From the cell containing the given text, extract its center point as (x, y) coordinate. 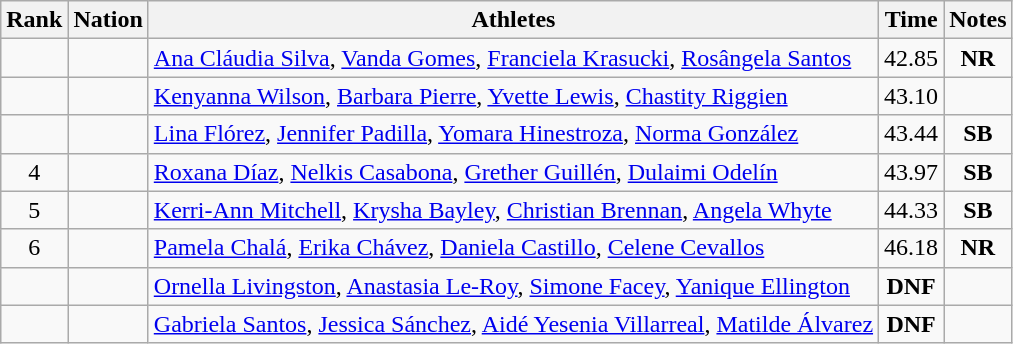
Kenyanna Wilson, Barbara Pierre, Yvette Lewis, Chastity Riggien (513, 96)
Pamela Chalá, Erika Chávez, Daniela Castillo, Celene Cevallos (513, 248)
Ana Cláudia Silva, Vanda Gomes, Franciela Krasucki, Rosângela Santos (513, 58)
Rank (34, 20)
Ornella Livingston, Anastasia Le-Roy, Simone Facey, Yanique Ellington (513, 286)
4 (34, 172)
Athletes (513, 20)
Lina Flórez, Jennifer Padilla, Yomara Hinestroza, Norma González (513, 134)
43.44 (912, 134)
6 (34, 248)
43.10 (912, 96)
5 (34, 210)
Gabriela Santos, Jessica Sánchez, Aidé Yesenia Villarreal, Matilde Álvarez (513, 324)
Kerri-Ann Mitchell, Krysha Bayley, Christian Brennan, Angela Whyte (513, 210)
44.33 (912, 210)
Notes (978, 20)
Roxana Díaz, Nelkis Casabona, Grether Guillén, Dulaimi Odelín (513, 172)
42.85 (912, 58)
46.18 (912, 248)
Time (912, 20)
43.97 (912, 172)
Nation (108, 20)
